Return the (x, y) coordinate for the center point of the cell that contains the specified text.  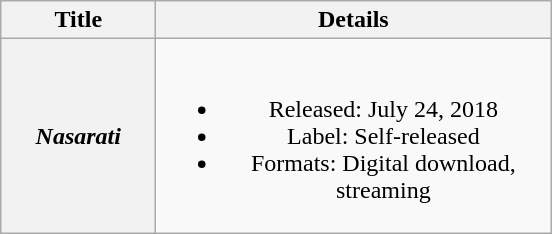
Nasarati (78, 136)
Title (78, 20)
Released: July 24, 2018Label: Self-releasedFormats: Digital download, streaming (354, 136)
Details (354, 20)
